Capture the cell that displays the provided text and extract its (x, y) central coordinate. 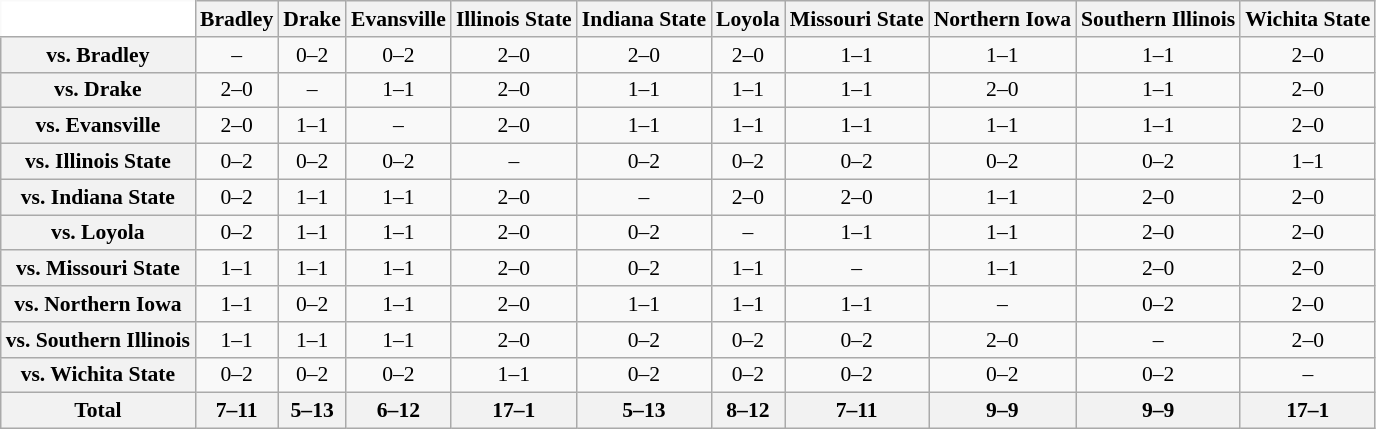
vs. Northern Iowa (98, 304)
vs. Indiana State (98, 197)
Southern Illinois (1158, 19)
Missouri State (857, 19)
Northern Iowa (1002, 19)
Loyola (748, 19)
Indiana State (644, 19)
vs. Southern Illinois (98, 340)
vs. Bradley (98, 55)
Wichita State (1308, 19)
8–12 (748, 411)
Bradley (236, 19)
Evansville (398, 19)
vs. Loyola (98, 233)
6–12 (398, 411)
vs. Drake (98, 90)
vs. Illinois State (98, 162)
vs. Evansville (98, 126)
vs. Missouri State (98, 269)
Drake (312, 19)
Total (98, 411)
Illinois State (514, 19)
vs. Wichita State (98, 375)
